Identify which cell holds the provided text, then report its [x, y] central coordinate. 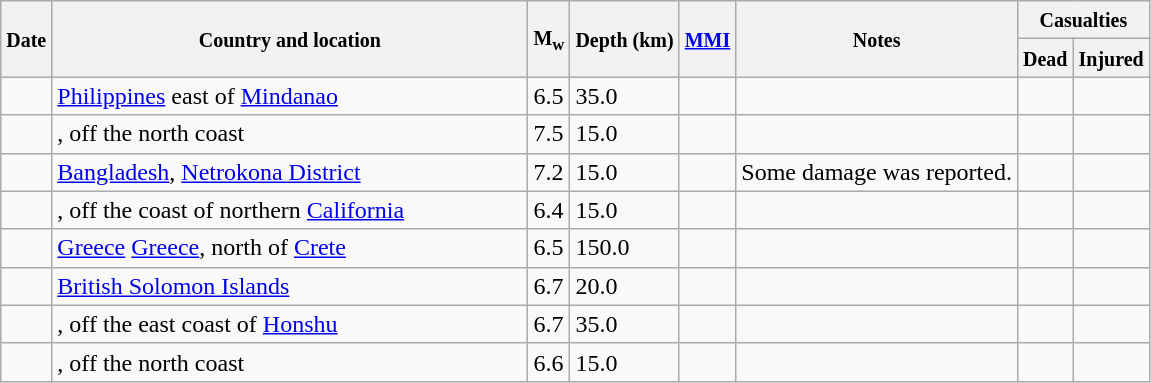
Mw [549, 39]
Notes [877, 39]
Bangladesh, Netrokona District [290, 172]
6.4 [549, 210]
, off the east coast of Honshu [290, 324]
Some damage was reported. [877, 172]
Greece Greece, north of Crete [290, 248]
7.2 [549, 172]
Dead [1045, 58]
Casualties [1083, 20]
7.5 [549, 134]
, off the coast of northern California [290, 210]
British Solomon Islands [290, 286]
Philippines east of Mindanao [290, 96]
Injured [1111, 58]
Country and location [290, 39]
20.0 [624, 286]
6.6 [549, 362]
150.0 [624, 248]
Date [26, 39]
MMI [708, 39]
Depth (km) [624, 39]
